Detect which cell encompasses the target text, then output its [x, y] center coordinate. 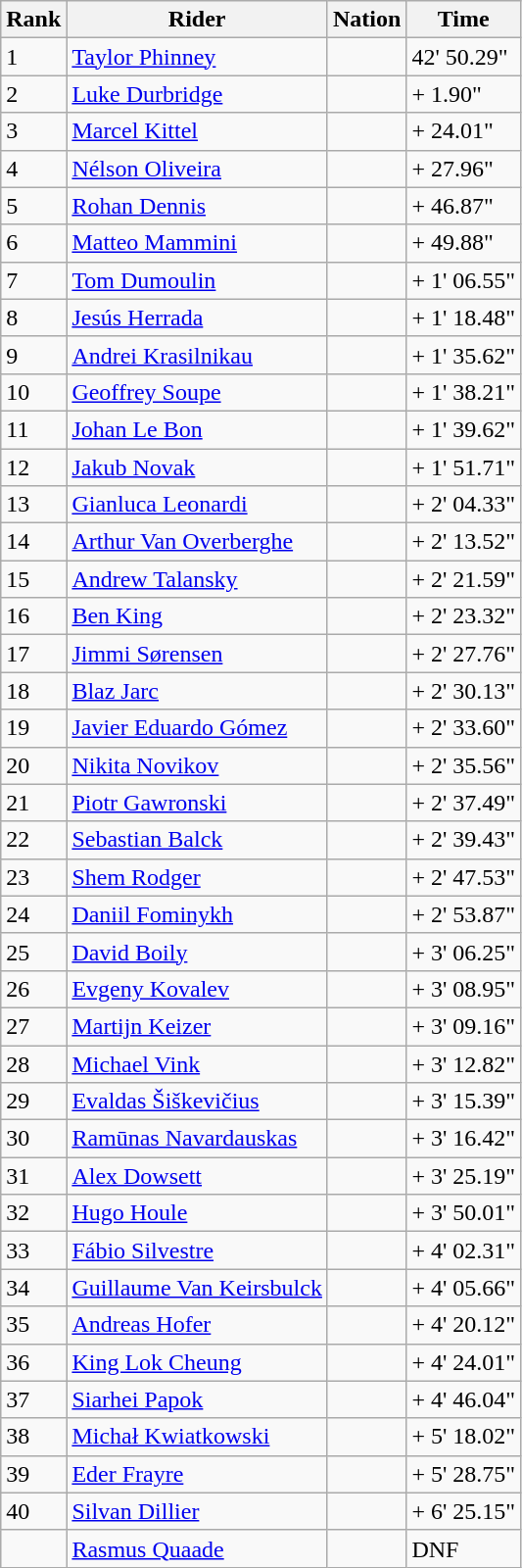
Andreas Hofer [198, 1325]
+ 3' 50.01" [464, 1213]
+ 5' 28.75" [464, 1474]
Hugo Houle [198, 1213]
4 [33, 169]
+ 49.88" [464, 243]
+ 1' 51.71" [464, 467]
Evaldas Šiškevičius [198, 1102]
Michał Kwiatkowski [198, 1437]
+ 1' 35.62" [464, 355]
19 [33, 728]
+ 3' 08.95" [464, 989]
+ 5' 18.02" [464, 1437]
Jimmi Sørensen [198, 654]
+ 3' 16.42" [464, 1139]
Blaz Jarc [198, 691]
Time [464, 20]
+ 2' 23.32" [464, 616]
Rasmus Quaade [198, 1548]
23 [33, 877]
Javier Eduardo Gómez [198, 728]
32 [33, 1213]
28 [33, 1063]
Eder Frayre [198, 1474]
42' 50.29" [464, 57]
40 [33, 1511]
Jesús Herrada [198, 318]
Tom Dumoulin [198, 280]
9 [33, 355]
+ 2' 04.33" [464, 505]
Taylor Phinney [198, 57]
38 [33, 1437]
+ 2' 39.43" [464, 840]
+ 4' 02.31" [464, 1250]
Nikita Novikov [198, 765]
Arthur Van Overberghe [198, 542]
+ 2' 35.56" [464, 765]
29 [33, 1102]
Rider [198, 20]
6 [33, 243]
7 [33, 280]
34 [33, 1288]
Andrew Talansky [198, 579]
DNF [464, 1548]
+ 27.96" [464, 169]
+ 24.01" [464, 131]
10 [33, 392]
Piotr Gawronski [198, 803]
24 [33, 914]
11 [33, 429]
35 [33, 1325]
Siarhei Papok [198, 1399]
+ 3' 15.39" [464, 1102]
15 [33, 579]
39 [33, 1474]
+ 1.90" [464, 94]
+ 2' 13.52" [464, 542]
33 [33, 1250]
3 [33, 131]
14 [33, 542]
+ 1' 18.48" [464, 318]
Nélson Oliveira [198, 169]
+ 4' 20.12" [464, 1325]
+ 4' 24.01" [464, 1362]
2 [33, 94]
16 [33, 616]
Andrei Krasilnikau [198, 355]
David Boily [198, 952]
30 [33, 1139]
Geoffrey Soupe [198, 392]
+ 1' 39.62" [464, 429]
25 [33, 952]
+ 1' 38.21" [464, 392]
+ 3' 06.25" [464, 952]
+ 2' 33.60" [464, 728]
1 [33, 57]
+ 4' 46.04" [464, 1399]
21 [33, 803]
37 [33, 1399]
+ 2' 37.49" [464, 803]
+ 2' 27.76" [464, 654]
+ 3' 12.82" [464, 1063]
22 [33, 840]
31 [33, 1176]
20 [33, 765]
+ 2' 30.13" [464, 691]
Ramūnas Navardauskas [198, 1139]
Sebastian Balck [198, 840]
Rohan Dennis [198, 206]
Fábio Silvestre [198, 1250]
Martijn Keizer [198, 1026]
Shem Rodger [198, 877]
Silvan Dillier [198, 1511]
Alex Dowsett [198, 1176]
Johan Le Bon [198, 429]
Matteo Mammini [198, 243]
5 [33, 206]
Jakub Novak [198, 467]
+ 3' 25.19" [464, 1176]
+ 2' 53.87" [464, 914]
13 [33, 505]
Daniil Fominykh [198, 914]
36 [33, 1362]
+ 46.87" [464, 206]
Luke Durbridge [198, 94]
+ 4' 05.66" [464, 1288]
Guillaume Van Keirsbulck [198, 1288]
27 [33, 1026]
Gianluca Leonardi [198, 505]
+ 3' 09.16" [464, 1026]
17 [33, 654]
King Lok Cheung [198, 1362]
+ 2' 21.59" [464, 579]
12 [33, 467]
Michael Vink [198, 1063]
8 [33, 318]
+ 2' 47.53" [464, 877]
Nation [366, 20]
+ 6' 25.15" [464, 1511]
Marcel Kittel [198, 131]
Rank [33, 20]
+ 1' 06.55" [464, 280]
Ben King [198, 616]
18 [33, 691]
Evgeny Kovalev [198, 989]
26 [33, 989]
